Detect which cell encompasses the target text, then output its (X, Y) center coordinate. 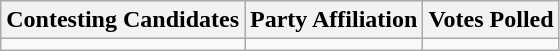
Contesting Candidates (123, 20)
Votes Polled (491, 20)
Party Affiliation (334, 20)
